Output the [x, y] coordinate of the center of the cell containing the given text.  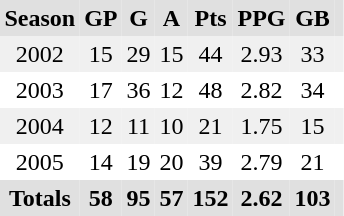
11 [138, 126]
95 [138, 198]
GP [101, 18]
2.93 [262, 54]
44 [210, 54]
GB [312, 18]
34 [312, 90]
48 [210, 90]
29 [138, 54]
Totals [40, 198]
2.79 [262, 162]
103 [312, 198]
20 [172, 162]
36 [138, 90]
2.62 [262, 198]
2003 [40, 90]
17 [101, 90]
33 [312, 54]
14 [101, 162]
10 [172, 126]
39 [210, 162]
152 [210, 198]
2.82 [262, 90]
2004 [40, 126]
A [172, 18]
2005 [40, 162]
G [138, 18]
Pts [210, 18]
PPG [262, 18]
1.75 [262, 126]
58 [101, 198]
Season [40, 18]
2002 [40, 54]
57 [172, 198]
19 [138, 162]
